Locate the cell with the specified text and output its [X, Y] center coordinate. 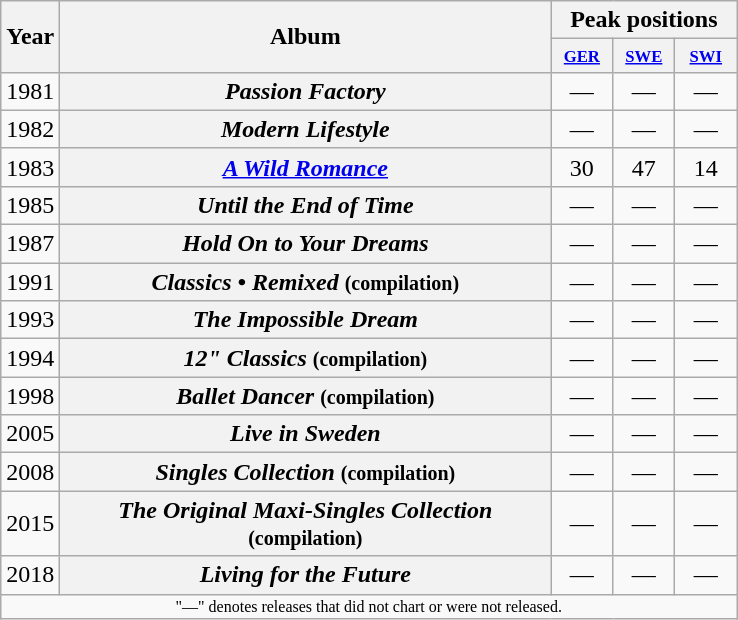
A Wild Romance [306, 167]
1981 [30, 91]
2018 [30, 575]
Live in Sweden [306, 434]
Until the End of Time [306, 205]
1991 [30, 282]
2008 [30, 472]
1982 [30, 129]
1985 [30, 205]
1993 [30, 320]
Hold On to Your Dreams [306, 244]
1987 [30, 244]
1998 [30, 396]
The Impossible Dream [306, 320]
Classics • Remixed (compilation) [306, 282]
GER [582, 56]
Ballet Dancer (compilation) [306, 396]
Album [306, 37]
Modern Lifestyle [306, 129]
SWI [706, 56]
1994 [30, 358]
The Original Maxi-Singles Collection (compilation) [306, 524]
2005 [30, 434]
Passion Factory [306, 91]
SWE [644, 56]
Peak positions [644, 20]
12" Classics (compilation) [306, 358]
Year [30, 37]
30 [582, 167]
Singles Collection (compilation) [306, 472]
Living for the Future [306, 575]
14 [706, 167]
"—" denotes releases that did not chart or were not released. [369, 606]
1983 [30, 167]
2015 [30, 524]
47 [644, 167]
